Detect which cell encompasses the target text, then output its [x, y] center coordinate. 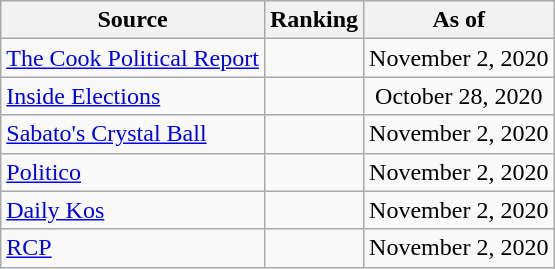
As of [459, 20]
Daily Kos [133, 210]
RCP [133, 248]
Inside Elections [133, 96]
Sabato's Crystal Ball [133, 134]
Ranking [314, 20]
October 28, 2020 [459, 96]
The Cook Political Report [133, 58]
Source [133, 20]
Politico [133, 172]
